Capture the cell that displays the provided text and extract its [x, y] central coordinate. 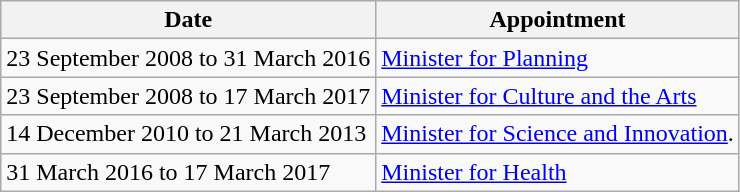
23 September 2008 to 17 March 2017 [188, 96]
Minister for Culture and the Arts [558, 96]
Minister for Planning [558, 58]
23 September 2008 to 31 March 2016 [188, 58]
31 March 2016 to 17 March 2017 [188, 172]
Date [188, 20]
14 December 2010 to 21 March 2013 [188, 134]
Minister for Health [558, 172]
Minister for Science and Innovation. [558, 134]
Appointment [558, 20]
